Detect which cell encompasses the target text, then output its [x, y] center coordinate. 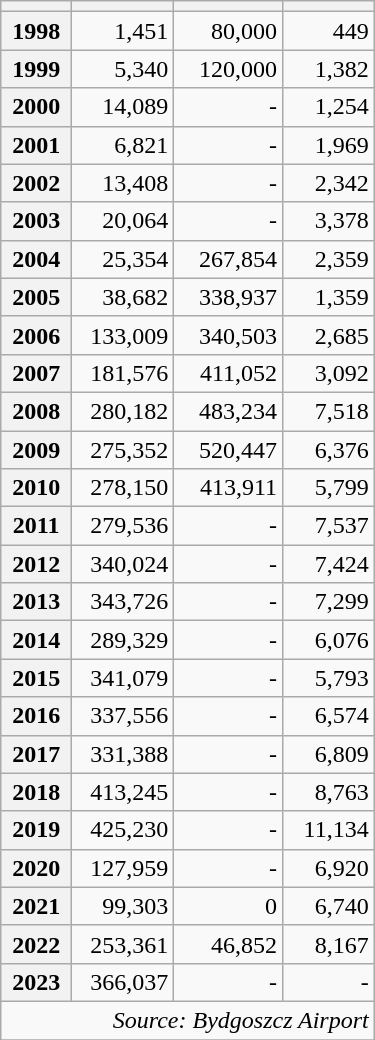
2,685 [329, 335]
2003 [36, 221]
331,388 [123, 754]
2022 [36, 944]
1998 [36, 31]
11,134 [329, 830]
280,182 [123, 411]
2,342 [329, 183]
2006 [36, 335]
449 [329, 31]
20,064 [123, 221]
6,376 [329, 449]
289,329 [123, 640]
2007 [36, 373]
2014 [36, 640]
6,076 [329, 640]
46,852 [228, 944]
120,000 [228, 69]
275,352 [123, 449]
267,854 [228, 259]
13,408 [123, 183]
2017 [36, 754]
7,424 [329, 564]
279,536 [123, 526]
Source: Bydgoszcz Airport [188, 1020]
99,303 [123, 906]
2013 [36, 602]
343,726 [123, 602]
2001 [36, 145]
1,359 [329, 297]
366,037 [123, 982]
2020 [36, 868]
7,518 [329, 411]
25,354 [123, 259]
413,245 [123, 792]
2008 [36, 411]
2005 [36, 297]
2012 [36, 564]
520,447 [228, 449]
2019 [36, 830]
127,959 [123, 868]
425,230 [123, 830]
2021 [36, 906]
1,451 [123, 31]
2023 [36, 982]
8,763 [329, 792]
80,000 [228, 31]
340,503 [228, 335]
338,937 [228, 297]
8,167 [329, 944]
6,740 [329, 906]
7,537 [329, 526]
2000 [36, 107]
133,009 [123, 335]
6,809 [329, 754]
2010 [36, 488]
3,378 [329, 221]
1,382 [329, 69]
5,799 [329, 488]
337,556 [123, 716]
253,361 [123, 944]
5,793 [329, 678]
2011 [36, 526]
340,024 [123, 564]
6,920 [329, 868]
5,340 [123, 69]
483,234 [228, 411]
341,079 [123, 678]
2009 [36, 449]
2015 [36, 678]
1999 [36, 69]
413,911 [228, 488]
2,359 [329, 259]
181,576 [123, 373]
14,089 [123, 107]
38,682 [123, 297]
2004 [36, 259]
0 [228, 906]
7,299 [329, 602]
2016 [36, 716]
1,969 [329, 145]
3,092 [329, 373]
411,052 [228, 373]
278,150 [123, 488]
6,821 [123, 145]
2002 [36, 183]
2018 [36, 792]
6,574 [329, 716]
1,254 [329, 107]
